Find where the given text appears and provide that cell's center as [X, Y] coordinate. 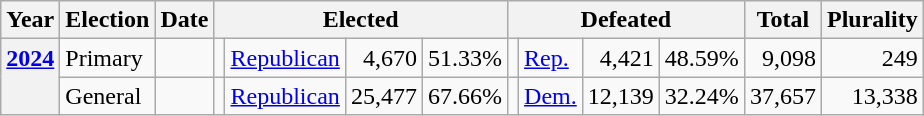
Rep. [551, 58]
Elected [361, 20]
Primary [108, 58]
12,139 [620, 96]
67.66% [464, 96]
Total [782, 20]
13,338 [872, 96]
32.24% [702, 96]
48.59% [702, 58]
Date [184, 20]
Election [108, 20]
37,657 [782, 96]
4,670 [384, 58]
25,477 [384, 96]
Defeated [626, 20]
2024 [30, 77]
Year [30, 20]
Plurality [872, 20]
Dem. [551, 96]
9,098 [782, 58]
General [108, 96]
249 [872, 58]
4,421 [620, 58]
51.33% [464, 58]
